Locate the cell with the specified text and output its [X, Y] center coordinate. 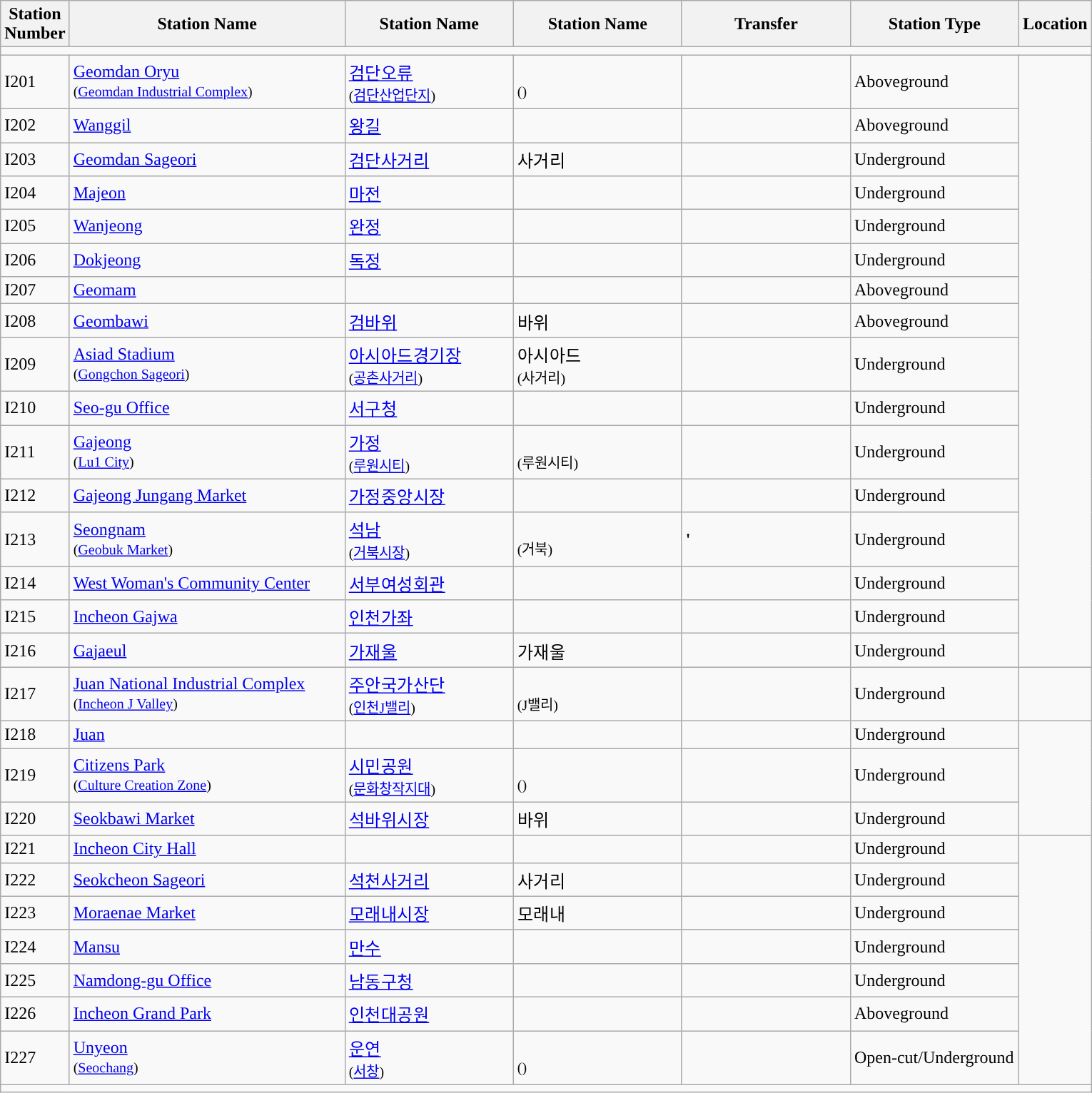
왕길 [429, 126]
I217 [35, 694]
Unyeon (Seochang) [207, 1057]
I224 [35, 946]
서구청 [429, 408]
독정 [429, 260]
I213 [35, 539]
I225 [35, 980]
가정중앙시장 [429, 495]
I226 [35, 1013]
Gajeong Jungang Market [207, 495]
Wanjeong [207, 227]
석천사거리 [429, 879]
I212 [35, 495]
마전 [429, 193]
Geomdan Oryu (Geomdan Industrial Complex) [207, 82]
I210 [35, 408]
Namdong-gu Office [207, 980]
I202 [35, 126]
Gajaeul [207, 651]
I222 [35, 879]
검단사거리 [429, 160]
Station Type [934, 24]
서부여성회관 [429, 584]
석바위시장 [429, 819]
StationNumber [35, 24]
Moraenae Market [207, 913]
검단오류 (검단산업단지) [429, 82]
I207 [35, 290]
Majeon [207, 193]
West Woman's Community Center [207, 584]
I214 [35, 584]
만수 [429, 946]
(루원시티) [597, 452]
I206 [35, 260]
아시아드 (사거리) [597, 365]
Geombawi [207, 321]
I205 [35, 227]
인천대공원 [429, 1013]
Wanggil [207, 126]
Seokcheon Sageori [207, 879]
완정 [429, 227]
Location [1055, 24]
Juan National Industrial Complex (Incheon J Valley) [207, 694]
I211 [35, 452]
I221 [35, 849]
I218 [35, 734]
Incheon Grand Park [207, 1013]
I203 [35, 160]
운연 (서창) [429, 1057]
' [766, 539]
I201 [35, 82]
I223 [35, 913]
I227 [35, 1057]
Geomdan Sageori [207, 160]
I209 [35, 365]
I219 [35, 775]
I208 [35, 321]
Dokjeong [207, 260]
Seongnam (Geobuk Market) [207, 539]
(거북) [597, 539]
가정 (루원시티) [429, 452]
Seo-gu Office [207, 408]
I216 [35, 651]
Transfer [766, 24]
모래내시장 [429, 913]
남동구청 [429, 980]
I215 [35, 616]
주안국가산단 (인천J밸리) [429, 694]
I220 [35, 819]
Seokbawi Market [207, 819]
I204 [35, 193]
Incheon City Hall [207, 849]
Open-cut/Underground [934, 1057]
검바위 [429, 321]
아시아드경기장 (공촌사거리) [429, 365]
Juan [207, 734]
Geomam [207, 290]
시민공원 (문화창작지대) [429, 775]
Citizens Park (Culture Creation Zone) [207, 775]
Gajeong (Lu1 City) [207, 452]
인천가좌 [429, 616]
석남 (거북시장) [429, 539]
모래내 [597, 913]
(J밸리) [597, 694]
Asiad Stadium (Gongchon Sageori) [207, 365]
Mansu [207, 946]
Incheon Gajwa [207, 616]
